Locate the cell with the specified text and output its [x, y] center coordinate. 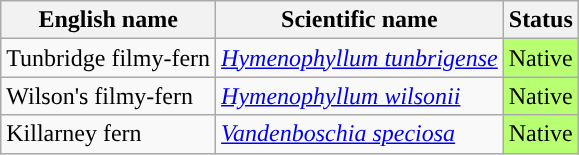
Scientific name [360, 20]
Tunbridge filmy-fern [108, 58]
English name [108, 20]
Killarney fern [108, 134]
Vandenboschia speciosa [360, 134]
Hymenophyllum wilsonii [360, 96]
Hymenophyllum tunbrigense [360, 58]
Wilson's filmy-fern [108, 96]
Status [540, 20]
